For the text-containing cell, return its midpoint in [x, y] coordinate format. 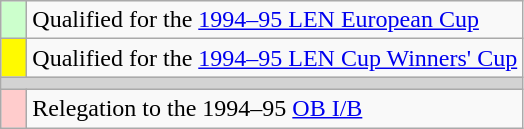
Relegation to the 1994–95 OB I/B [275, 108]
Qualified for the 1994–95 LEN European Cup [275, 20]
Qualified for the 1994–95 LEN Cup Winners' Cup [275, 58]
